Detect which cell encompasses the target text, then output its (x, y) center coordinate. 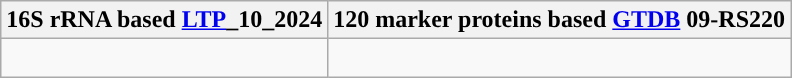
16S rRNA based LTP_10_2024 (164, 20)
120 marker proteins based GTDB 09-RS220 (560, 20)
